For the text-containing cell, return its midpoint in (X, Y) coordinate format. 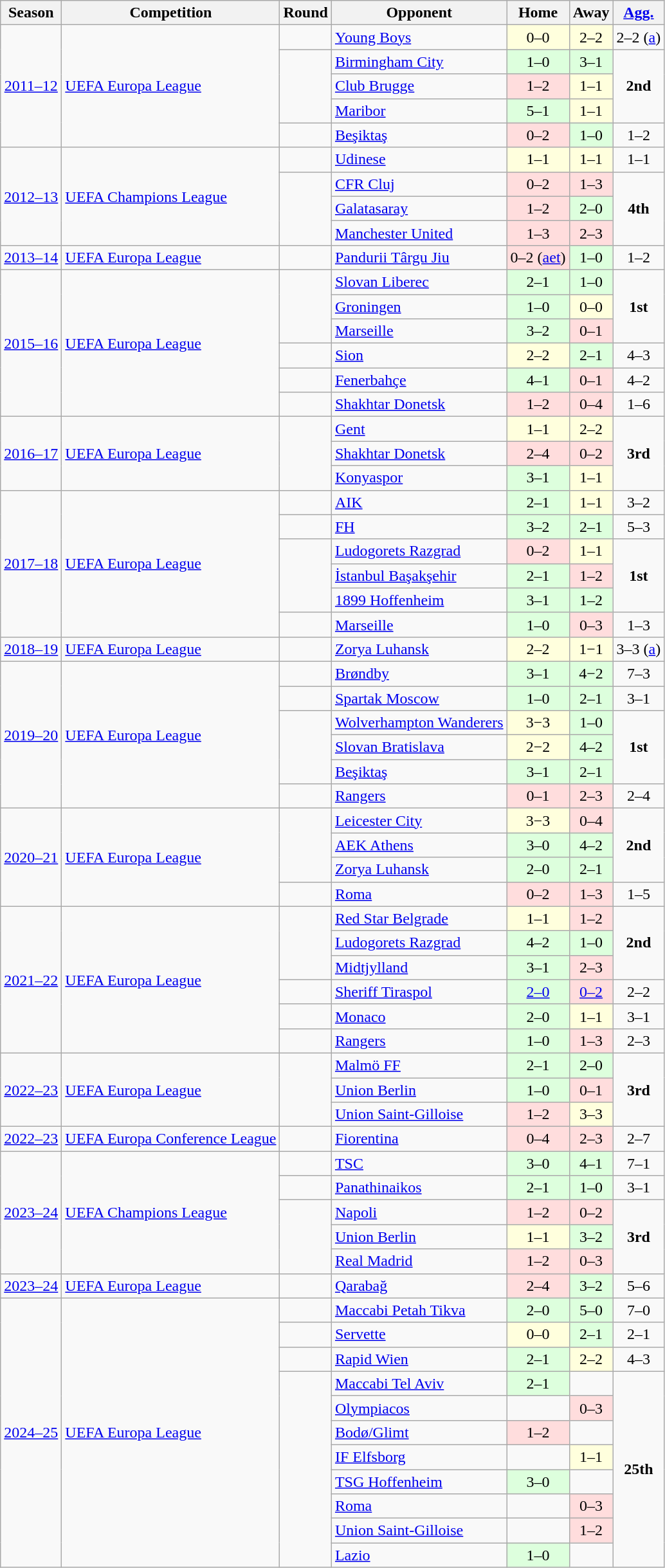
7–0 (639, 1310)
5–3 (639, 527)
Fenerbahçe (419, 380)
2021–22 (31, 980)
2016–17 (31, 453)
TSC (419, 1163)
2018–19 (31, 649)
25th (639, 1469)
Midtjylland (419, 967)
Real Madrid (419, 1261)
Leicester City (419, 821)
CFR Cluj (419, 184)
Gent (419, 429)
Pandurii Târgu Jiu (419, 257)
7–3 (639, 673)
Round (305, 13)
Home (538, 13)
2017–18 (31, 563)
Panathinaikos (419, 1188)
Malmö FF (419, 1065)
Maccabi Petah Tikva (419, 1310)
2020–21 (31, 857)
Rapid Wien (419, 1359)
FH (419, 527)
0–2 (aet) (538, 257)
5–6 (639, 1286)
Olympiacos (419, 1408)
1–6 (639, 405)
Brøndby (419, 673)
Opponent (419, 13)
2024–25 (31, 1433)
2013–14 (31, 257)
Fiorentina (419, 1139)
5–0 (591, 1310)
Monaco (419, 1016)
2–7 (639, 1139)
Agg. (639, 13)
Red Star Belgrade (419, 918)
3–3 (a) (639, 649)
IF Elfsborg (419, 1457)
Bodø/Glimt (419, 1432)
1899 Hoffenheim (419, 600)
2–2 (a) (639, 37)
2012–13 (31, 196)
7–1 (639, 1163)
Sheriff Tiraspol (419, 992)
Servette (419, 1335)
Konyaspor (419, 478)
Sion (419, 356)
Club Brugge (419, 86)
3–3 (591, 1115)
2−2 (538, 747)
1−1 (591, 649)
2019–20 (31, 734)
Birmingham City (419, 62)
2015–16 (31, 343)
Qarabağ (419, 1286)
1–5 (639, 894)
Young Boys (419, 37)
4th (639, 208)
4−2 (591, 673)
2011–12 (31, 86)
AIK (419, 502)
Away (591, 13)
Season (31, 13)
Manchester United (419, 233)
Groningen (419, 307)
TSG Hoffenheim (419, 1481)
Udinese (419, 160)
Maccabi Tel Aviv (419, 1383)
Slovan Bratislava (419, 747)
İstanbul Başakşehir (419, 576)
Slovan Liberec (419, 282)
Wolverhampton Wanderers (419, 723)
Napoli (419, 1212)
Maribor (419, 111)
Competition (171, 13)
Lazio (419, 1555)
UEFA Europa Conference League (171, 1139)
Spartak Moscow (419, 698)
AEK Athens (419, 845)
Galatasaray (419, 208)
5–1 (538, 111)
